Search for the cell housing the specified text and yield its (x, y) center coordinate. 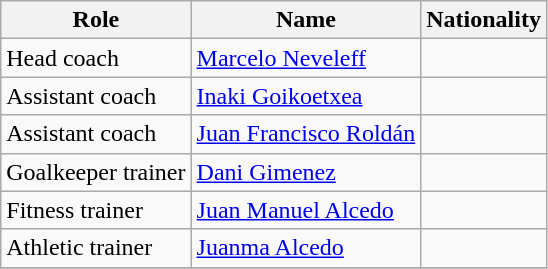
Head coach (96, 58)
Goalkeeper trainer (96, 172)
Nationality (484, 20)
Inaki Goikoetxea (306, 96)
Fitness trainer (96, 210)
Name (306, 20)
Marcelo Neveleff (306, 58)
Juanma Alcedo (306, 248)
Role (96, 20)
Juan Francisco Roldán (306, 134)
Athletic trainer (96, 248)
Dani Gimenez (306, 172)
Juan Manuel Alcedo (306, 210)
